Search for the cell housing the specified text and yield its [x, y] center coordinate. 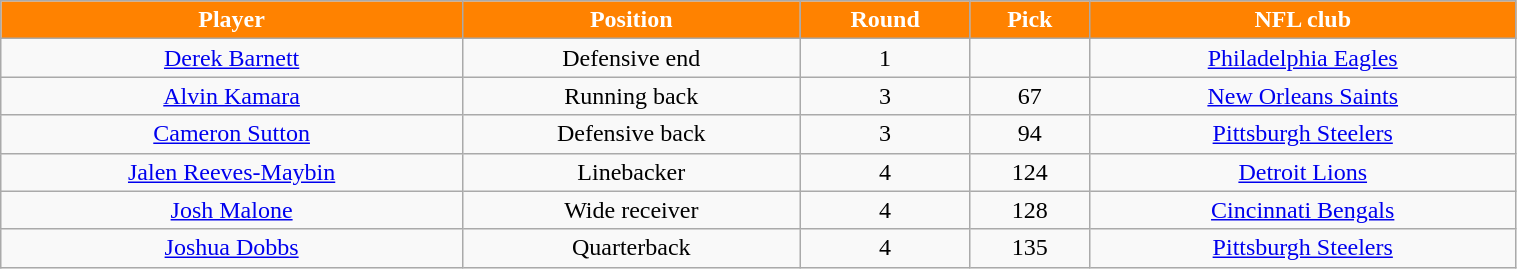
Cincinnati Bengals [1302, 210]
Alvin Kamara [232, 96]
NFL club [1302, 20]
Joshua Dobbs [232, 248]
Pick [1030, 20]
128 [1030, 210]
Wide receiver [631, 210]
Player [232, 20]
Defensive back [631, 134]
Defensive end [631, 58]
Running back [631, 96]
Josh Malone [232, 210]
Derek Barnett [232, 58]
Philadelphia Eagles [1302, 58]
1 [885, 58]
Round [885, 20]
New Orleans Saints [1302, 96]
Quarterback [631, 248]
Linebacker [631, 172]
135 [1030, 248]
67 [1030, 96]
Position [631, 20]
Cameron Sutton [232, 134]
Jalen Reeves-Maybin [232, 172]
124 [1030, 172]
Detroit Lions [1302, 172]
94 [1030, 134]
